Extract the [x, y] coordinate from the center of the cell holding the provided text.  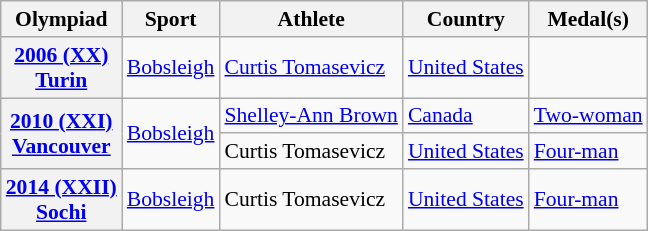
2014 (XXII) Sochi [62, 200]
Two-woman [588, 116]
2006 (XX) Turin [62, 68]
Sport [171, 19]
Olympiad [62, 19]
Shelley-Ann Brown [310, 116]
Athlete [310, 19]
Country [466, 19]
Medal(s) [588, 19]
2010 (XXI) Vancouver [62, 134]
Canada [466, 116]
